Provide the (X, Y) coordinate of the cell's center where the given text is located.  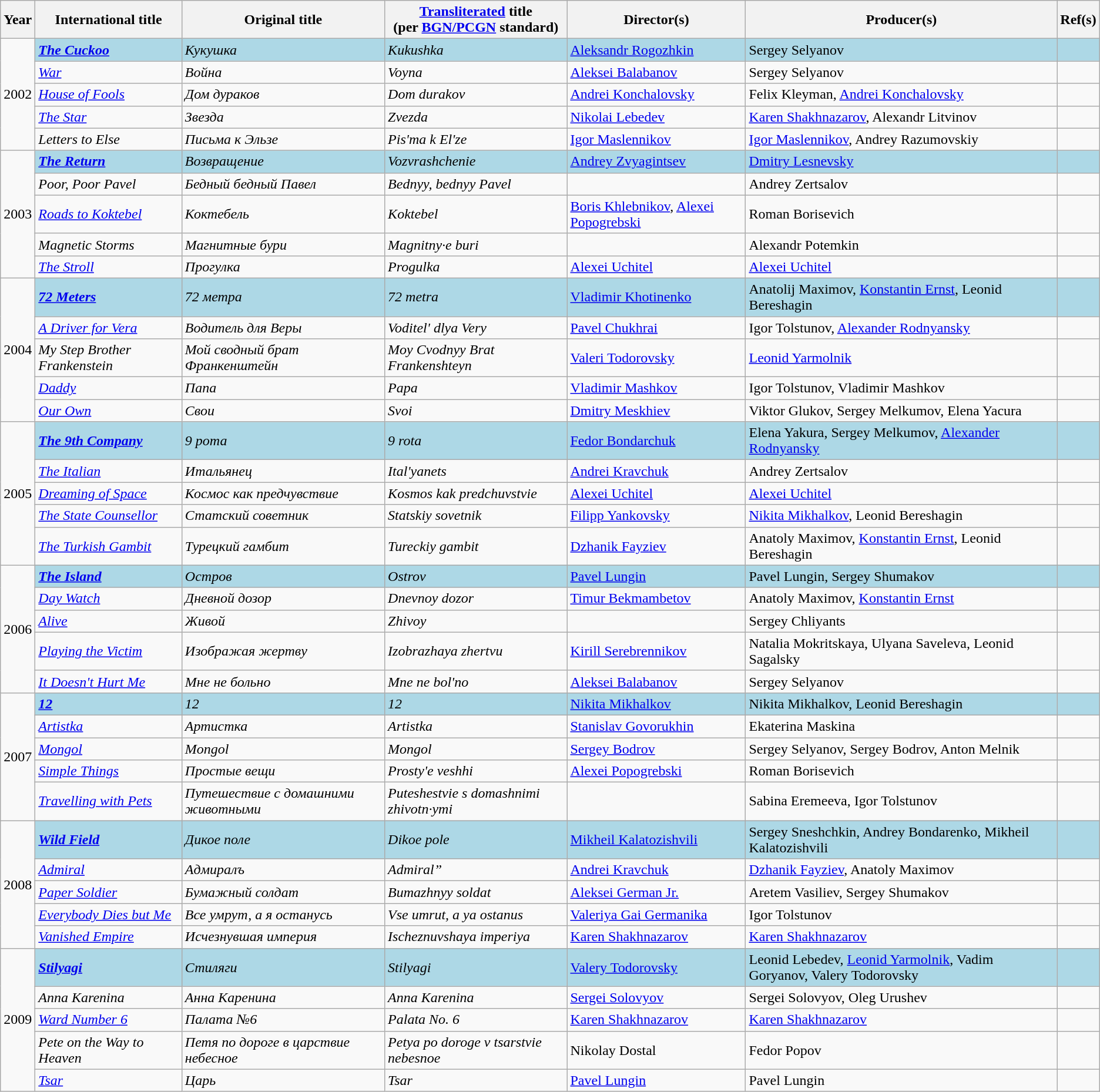
Sergey Chliyants (901, 621)
9 rota (476, 441)
Итальянец (283, 471)
Свои (283, 411)
Bednyy, bednyy Pavel (476, 184)
Admiral” (476, 870)
Mne ne bol'no (476, 681)
Sergey Bodrov (656, 749)
Pis'ma k El'ze (476, 139)
Koktebel (476, 214)
Statskiy sovetnik (476, 516)
Прогулка (283, 267)
War (109, 72)
Leonid Yarmolnik (901, 358)
Moy Cvodnyy Brat Frankenshteyn (476, 358)
Турецкий гамбит (283, 546)
Fedor Bondarchuk (656, 441)
Zvezda (476, 117)
Daddy (109, 388)
Andrey Zvyagintsev (656, 162)
Travelling with Pets (109, 801)
Alexandr Potemkin (901, 244)
Ital'yanets (476, 471)
72 metra (476, 297)
Коктебель (283, 214)
International title (109, 20)
Царь (283, 1080)
Papa (476, 388)
Папа (283, 388)
Dikoe pole (476, 840)
Dmitry Meskhiev (656, 411)
Igor Maslennikov (656, 139)
Igor Tolstunov, Alexander Rodnyansky (901, 327)
Sergei Solovyov, Oleg Urushev (901, 997)
2002 (18, 95)
Pavel Chukhrai (656, 327)
Timur Bekmambetov (656, 599)
The State Counsellor (109, 516)
2007 (18, 757)
Anatoly Maximov, Konstantin Ernst, Leonid Bereshagin (901, 546)
Alexei Popogrebski (656, 771)
Simple Things (109, 771)
2004 (18, 350)
Vanished Empire (109, 937)
Sergei Solovyov (656, 997)
Original title (283, 20)
Магнитные бури (283, 244)
Valeri Todorovsky (656, 358)
Ischeznuvshaya imperiya (476, 937)
The Return (109, 162)
Ostrov (476, 576)
Anatolij Maximov, Konstantin Ernst, Leonid Bereshagin (901, 297)
Pavel Lungin, Sergey Shumakov (901, 576)
Vse umrut, a ya ostanus (476, 915)
Voditel' dlya Very (476, 327)
The Stroll (109, 267)
Viktor Glukov, Sergey Melkumov, Elena Yacura (901, 411)
Бедный бедный Павел (283, 184)
Живой (283, 621)
Dmitry Lesnevsky (901, 162)
Dom durakov (476, 95)
Остров (283, 576)
Космос как предчувствие (283, 493)
2009 (18, 1020)
Vladimir Khotinenko (656, 297)
Prosty'e veshhi (476, 771)
Svoi (476, 411)
Палата №6 (283, 1020)
Исчезнувшая империя (283, 937)
72 метра (283, 297)
Valeriya Gai Germanika (656, 915)
Nikita Mikhalkov (656, 704)
Звезда (283, 117)
Admiral (109, 870)
Петя по дороге в царствие небесное (283, 1050)
Vladimir Mashkov (656, 388)
Путешествие с домашними животными (283, 801)
Nikolay Dostal (656, 1050)
Dzhanik Fayziev (656, 546)
Zhivoy (476, 621)
Valery Todorovsky (656, 967)
Andrei Konchalovsky (656, 95)
2006 (18, 629)
The Italian (109, 471)
Director(s) (656, 20)
It Doesn't Hurt Me (109, 681)
Простые вещи (283, 771)
2008 (18, 885)
Tureckiy gambit (476, 546)
Dnevnoy dozor (476, 599)
2005 (18, 493)
2003 (18, 214)
Stanislav Govorukhin (656, 726)
Puteshestvie s domashnimi zhivotn·ymi (476, 801)
Ward Number 6 (109, 1020)
Wild Field (109, 840)
Дневной дозор (283, 599)
72 Meters (109, 297)
Magnetic Storms (109, 244)
My Step Brother Frankenstein (109, 358)
Aleksandr Rogozhkin (656, 50)
Poor, Poor Pavel (109, 184)
Адмиралъ (283, 870)
Мой сводный брат Франкенштейн (283, 358)
Igor Tolstunov (901, 915)
Артистка (283, 726)
Palata No. 6 (476, 1020)
Roads to Koktebel (109, 214)
Мне не больно (283, 681)
Sabina Eremeeva, Igor Tolstunov (901, 801)
Стиляги (283, 967)
Petya po doroge v tsarstvie nebesnoe (476, 1050)
House of Fools (109, 95)
Бумажный солдат (283, 892)
Vozvrashchenie (476, 162)
Our Own (109, 411)
Paper Soldier (109, 892)
Письма к Эльзе (283, 139)
Sergey Sneshchkin, Andrey Bondarenko, Mikheil Kalatozishvili (901, 840)
Kosmos kak predchuvstvie (476, 493)
Статский советник (283, 516)
Elena Yakura, Sergey Melkumov, Alexander Rodnyansky (901, 441)
9 рота (283, 441)
Анна Каренина (283, 997)
Everybody Dies but Me (109, 915)
Bumazhnyy soldat (476, 892)
Mikheil Kalatozishvili (656, 840)
Day Watch (109, 599)
Voyna (476, 72)
Fedor Popov (901, 1050)
Dzhanik Fayziev, Anatoly Maximov (901, 870)
Дом дураков (283, 95)
Leonid Lebedev, Leonid Yarmolnik, Vadim Goryanov, Valery Todorovsky (901, 967)
Ekaterina Maskina (901, 726)
Boris Khlebnikov, Alexei Popogrebski (656, 214)
Alive (109, 621)
Karen Shakhnazarov, Alexandr Litvinov (901, 117)
Dreaming of Space (109, 493)
Filipp Yankovsky (656, 516)
Magnitny·e buri (476, 244)
Дикое поле (283, 840)
Aleksei German Jr. (656, 892)
Izobrazhaya zhertvu (476, 651)
Progulka (476, 267)
Felix Kleyman, Andrei Konchalovsky (901, 95)
Sergey Selyanov, Sergey Bodrov, Anton Melnik (901, 749)
Pete on the Way to Heaven (109, 1050)
Natalia Mokritskaya, Ulyana Saveleva, Leonid Sagalsky (901, 651)
Кукушка (283, 50)
Водитель для Веры (283, 327)
Изображая жертву (283, 651)
Year (18, 20)
A Driver for Vera (109, 327)
Anatoly Maximov, Konstantin Ernst (901, 599)
Igor Tolstunov, Vladimir Mashkov (901, 388)
Kukushka (476, 50)
Возвращение (283, 162)
Nikolai Lebedev (656, 117)
The Island (109, 576)
The 9th Company (109, 441)
Transliterated title(per BGN/PCGN standard) (476, 20)
Aretem Vasiliev, Sergey Shumakov (901, 892)
Kirill Serebrennikov (656, 651)
Playing the Victim (109, 651)
Ref(s) (1078, 20)
Война (283, 72)
The Turkish Gambit (109, 546)
Producer(s) (901, 20)
The Star (109, 117)
Все умрут, а я oстанусь (283, 915)
The Cuckoo (109, 50)
Igor Maslennikov, Andrey Razumovskiy (901, 139)
Letters to Else (109, 139)
